Scan for the cell matching the given text and deliver its [X, Y] coordinate at center. 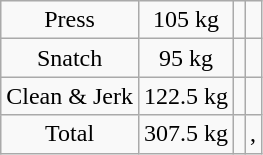
307.5 kg [186, 134]
Snatch [70, 58]
, [254, 134]
Press [70, 20]
122.5 kg [186, 96]
95 kg [186, 58]
Total [70, 134]
105 kg [186, 20]
Clean & Jerk [70, 96]
